Locate the cell with the specified text and output its (x, y) center coordinate. 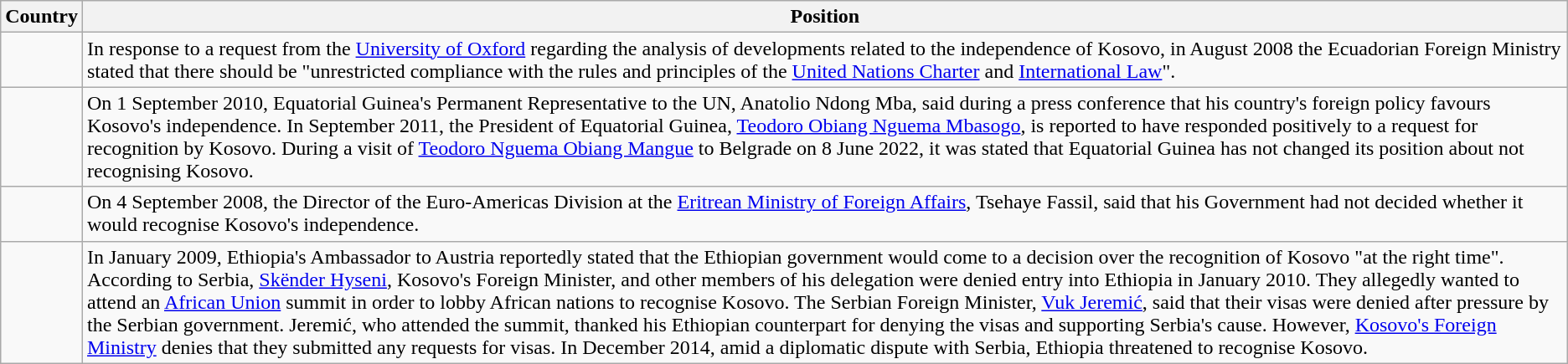
Country (42, 17)
Position (824, 17)
